Locate the cell with the specified text and output its [x, y] center coordinate. 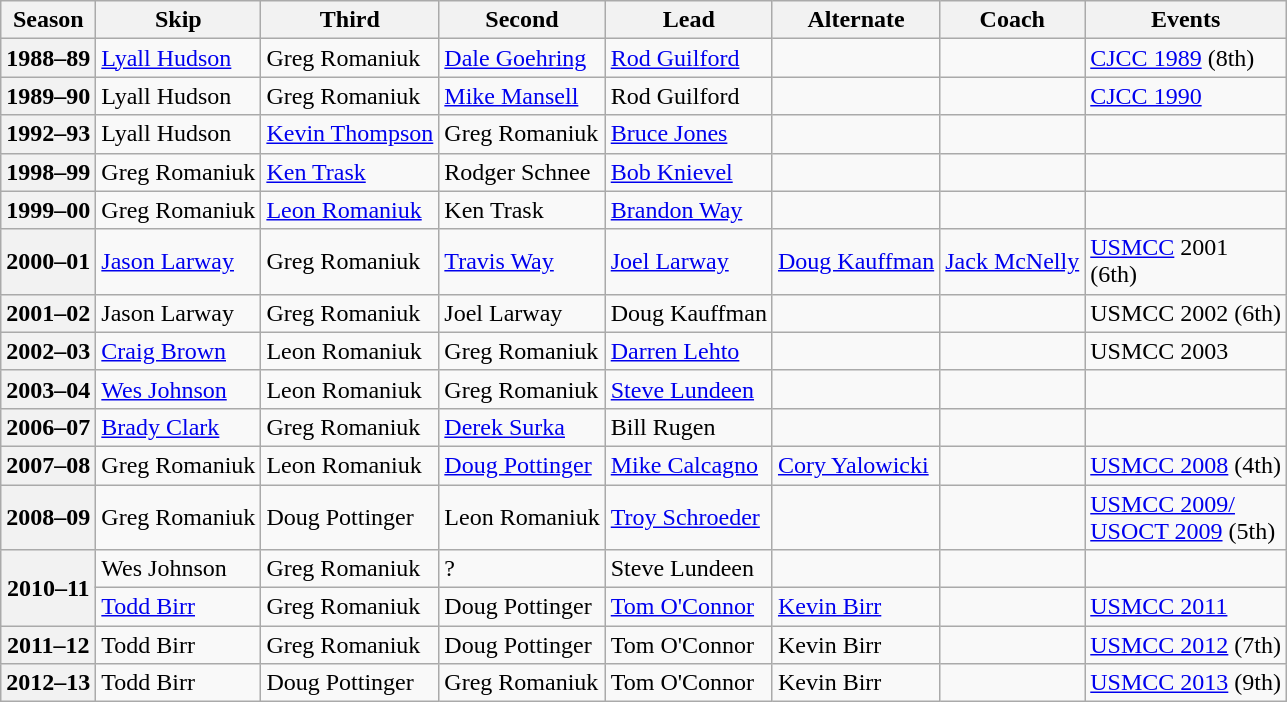
? [522, 569]
1999–00 [48, 210]
USMCC 2013 (9th) [1186, 683]
Third [350, 20]
Derek Surka [522, 427]
USMCC 2002 (6th) [1186, 313]
CJCC 1990 [1186, 96]
Jack McNelly [1012, 262]
1998–99 [48, 172]
2006–07 [48, 427]
Brandon Way [688, 210]
USMCC 2008 (4th) [1186, 465]
Coach [1012, 20]
2008–09 [48, 516]
Mike Calcagno [688, 465]
Darren Lehto [688, 351]
2010–11 [48, 588]
1992–93 [48, 134]
2012–13 [48, 683]
USMCC 2009/USOCT 2009 (5th) [1186, 516]
1988–89 [48, 58]
Mike Mansell [522, 96]
Second [522, 20]
Season [48, 20]
USMCC 2003 [1186, 351]
2002–03 [48, 351]
Kevin Thompson [350, 134]
Craig Brown [178, 351]
Dale Goehring [522, 58]
Cory Yalowicki [856, 465]
Alternate [856, 20]
Skip [178, 20]
CJCC 1989 (8th) [1186, 58]
Bruce Jones [688, 134]
Events [1186, 20]
2003–04 [48, 389]
Bill Rugen [688, 427]
USMCC 2012 (7th) [1186, 645]
Troy Schroeder [688, 516]
USMCC 2011 [1186, 607]
2007–08 [48, 465]
Lead [688, 20]
2000–01 [48, 262]
Brady Clark [178, 427]
Bob Knievel [688, 172]
Travis Way [522, 262]
1989–90 [48, 96]
2011–12 [48, 645]
2001–02 [48, 313]
USMCC 2001 (6th) [1186, 262]
Rodger Schnee [522, 172]
